Capture the cell that displays the provided text and extract its [x, y] central coordinate. 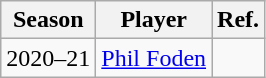
Ref. [238, 20]
Player [154, 20]
2020–21 [48, 58]
Season [48, 20]
Phil Foden [154, 58]
